Return (X, Y) of the center of cell containing provided text 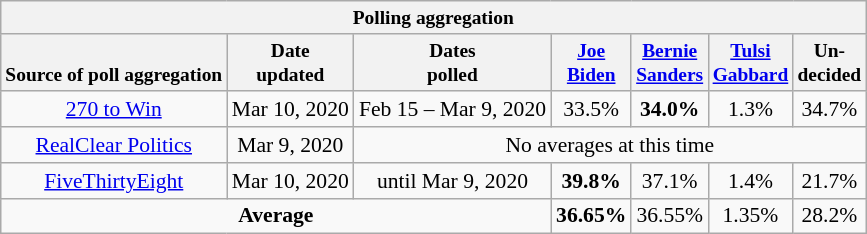
until Mar 9, 2020 (452, 181)
37.1% (670, 181)
Mar 9, 2020 (290, 145)
Datespolled (452, 62)
Source of poll aggregation (114, 62)
FiveThirtyEight (114, 181)
BernieSanders (670, 62)
21.7% (830, 181)
270 to Win (114, 110)
Feb 15 – Mar 9, 2020 (452, 110)
33.5% (591, 110)
34.0% (670, 110)
34.7% (830, 110)
39.8% (591, 181)
Average (276, 216)
RealClear Politics (114, 145)
36.65% (591, 216)
1.35% (750, 216)
28.2% (830, 216)
No averages at this time (610, 145)
1.3% (750, 110)
1.4% (750, 181)
36.55% (670, 216)
JoeBiden (591, 62)
Dateupdated (290, 62)
Polling aggregation (434, 18)
TulsiGabbard (750, 62)
Un-decided (830, 62)
